Output the (x, y) coordinate of the center of the cell containing the given text.  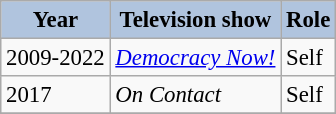
Television show (196, 20)
2009-2022 (56, 58)
Democracy Now! (196, 58)
Year (56, 20)
2017 (56, 95)
Role (308, 20)
On Contact (196, 95)
